Return [X, Y] of the center of cell containing provided text 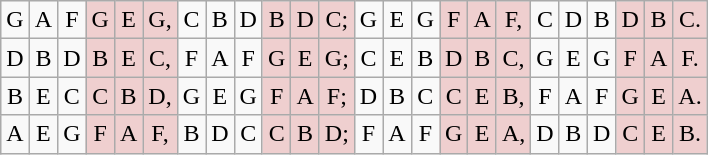
C. [690, 20]
G, [160, 20]
A, [513, 134]
D; [336, 134]
F; [336, 96]
B. [690, 134]
C; [336, 20]
A. [690, 96]
B, [513, 96]
G; [336, 58]
D, [160, 96]
F. [690, 58]
